Extract the [X, Y] coordinate from the center of the cell holding the provided text.  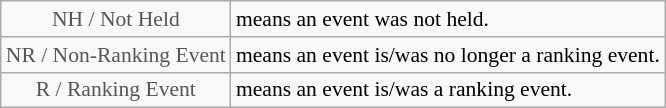
R / Ranking Event [116, 90]
NR / Non-Ranking Event [116, 55]
means an event is/was a ranking event. [448, 90]
means an event is/was no longer a ranking event. [448, 55]
NH / Not Held [116, 19]
means an event was not held. [448, 19]
